For the text-containing cell, return its midpoint in [X, Y] coordinate format. 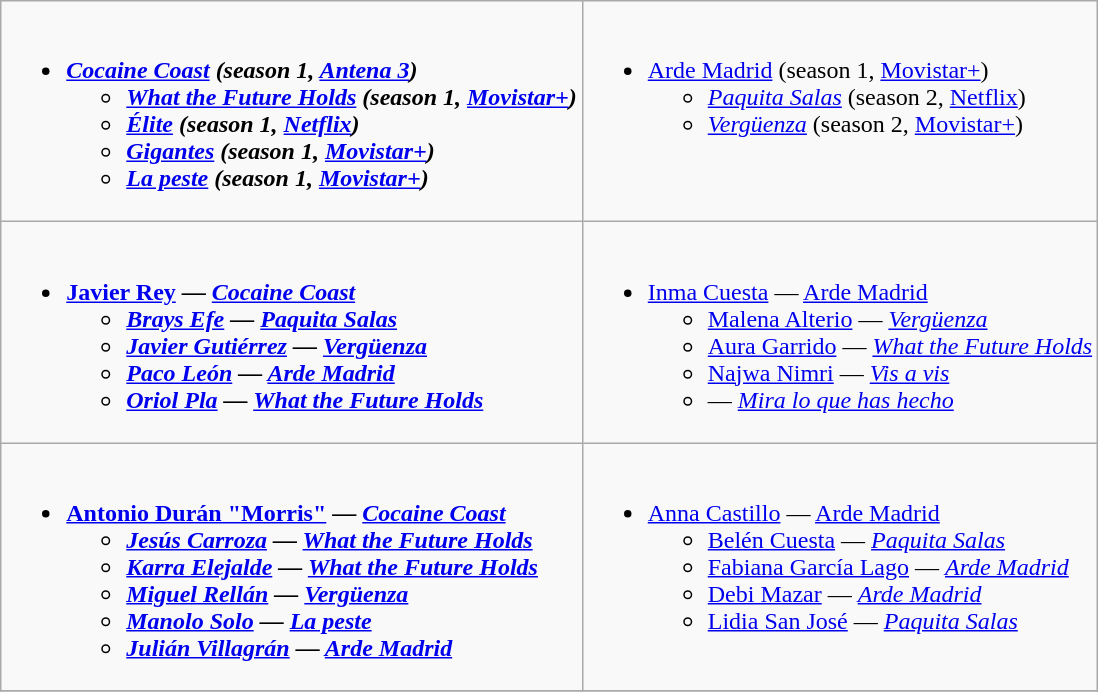
Anna Castillo — Arde MadridBelén Cuesta — Paquita SalasFabiana García Lago — Arde MadridDebi Mazar — Arde MadridLidia San José — Paquita Salas [840, 567]
Arde Madrid (season 1, Movistar+)Paquita Salas (season 2, Netflix)Vergüenza (season 2, Movistar+) [840, 112]
Javier Rey — Cocaine CoastBrays Efe — Paquita SalasJavier Gutiérrez — VergüenzaPaco León — Arde MadridOriol Pla — What the Future Holds [292, 332]
Inma Cuesta — Arde MadridMalena Alterio — VergüenzaAura Garrido — What the Future HoldsNajwa Nimri — Vis a vis — Mira lo que has hecho [840, 332]
